Search for the cell housing the specified text and yield its (x, y) center coordinate. 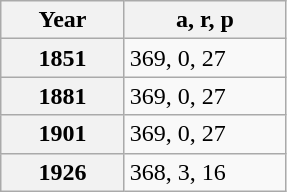
Year (63, 20)
1926 (63, 172)
1851 (63, 58)
1901 (63, 134)
1881 (63, 96)
a, r, p (204, 20)
368, 3, 16 (204, 172)
